Search for the cell housing the specified text and yield its (x, y) center coordinate. 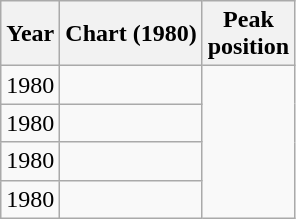
Peakposition (248, 34)
Chart (1980) (131, 34)
Year (30, 34)
